Determine the [x, y] coordinate at the center of the cell enclosing the given text.  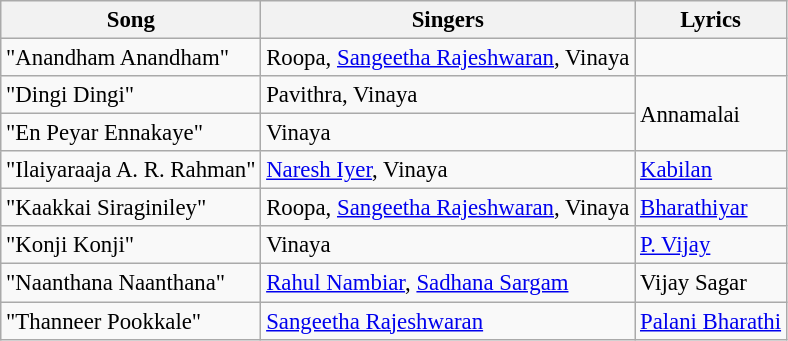
"Ilaiyaraaja A. R. Rahman" [131, 170]
Kabilan [711, 170]
Lyrics [711, 20]
Singers [448, 20]
Sangeetha Rajeshwaran [448, 321]
Pavithra, Vinaya [448, 95]
"Konji Konji" [131, 245]
Song [131, 20]
P. Vijay [711, 245]
"Anandham Anandham" [131, 58]
"Dingi Dingi" [131, 95]
"En Peyar Ennakaye" [131, 133]
Vijay Sagar [711, 283]
Naresh Iyer, Vinaya [448, 170]
"Kaakkai Siraginiley" [131, 208]
Palani Bharathi [711, 321]
"Naanthana Naanthana" [131, 283]
Bharathiyar [711, 208]
Annamalai [711, 114]
Rahul Nambiar, Sadhana Sargam [448, 283]
"Thanneer Pookkale" [131, 321]
